Find where the given text appears and provide that cell's center as [x, y] coordinate. 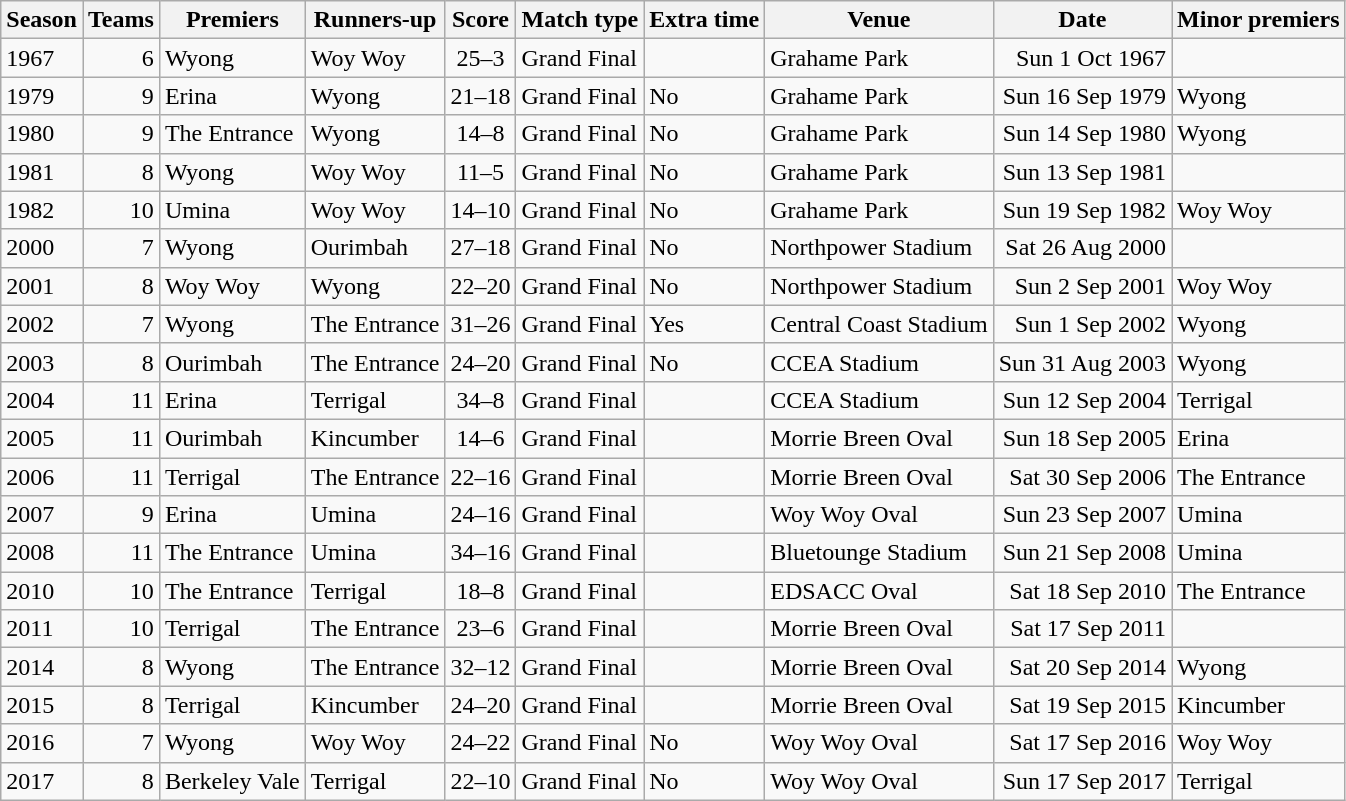
2005 [42, 438]
27–18 [480, 248]
Sat 19 Sep 2015 [1082, 705]
Berkeley Vale [232, 781]
22–10 [480, 781]
2000 [42, 248]
Sun 2 Sep 2001 [1082, 286]
Sun 23 Sep 2007 [1082, 515]
Sun 16 Sep 1979 [1082, 96]
2011 [42, 629]
Sat 26 Aug 2000 [1082, 248]
Sun 18 Sep 2005 [1082, 438]
32–12 [480, 667]
Sun 1 Sep 2002 [1082, 324]
Season [42, 20]
2007 [42, 515]
Sat 30 Sep 2006 [1082, 477]
2015 [42, 705]
18–8 [480, 591]
Central Coast Stadium [879, 324]
14–8 [480, 134]
Sun 13 Sep 1981 [1082, 172]
6 [120, 58]
2004 [42, 400]
2014 [42, 667]
34–16 [480, 553]
31–26 [480, 324]
2008 [42, 553]
Sun 17 Sep 2017 [1082, 781]
Sat 17 Sep 2016 [1082, 743]
Premiers [232, 20]
2006 [42, 477]
Minor premiers [1258, 20]
Extra time [704, 20]
1967 [42, 58]
Sun 19 Sep 1982 [1082, 210]
Date [1082, 20]
Score [480, 20]
24–16 [480, 515]
2010 [42, 591]
14–10 [480, 210]
Sun 31 Aug 2003 [1082, 362]
Yes [704, 324]
2017 [42, 781]
22–16 [480, 477]
Sat 17 Sep 2011 [1082, 629]
24–22 [480, 743]
23–6 [480, 629]
Teams [120, 20]
Match type [580, 20]
Sun 1 Oct 1967 [1082, 58]
Sun 14 Sep 1980 [1082, 134]
Venue [879, 20]
1979 [42, 96]
1981 [42, 172]
11–5 [480, 172]
22–20 [480, 286]
34–8 [480, 400]
2002 [42, 324]
14–6 [480, 438]
EDSACC Oval [879, 591]
21–18 [480, 96]
2016 [42, 743]
Sat 20 Sep 2014 [1082, 667]
2001 [42, 286]
1980 [42, 134]
Sat 18 Sep 2010 [1082, 591]
Bluetounge Stadium [879, 553]
25–3 [480, 58]
1982 [42, 210]
2003 [42, 362]
Sun 12 Sep 2004 [1082, 400]
Runners-up [375, 20]
Sun 21 Sep 2008 [1082, 553]
